Identify which cell holds the provided text, then report its (x, y) central coordinate. 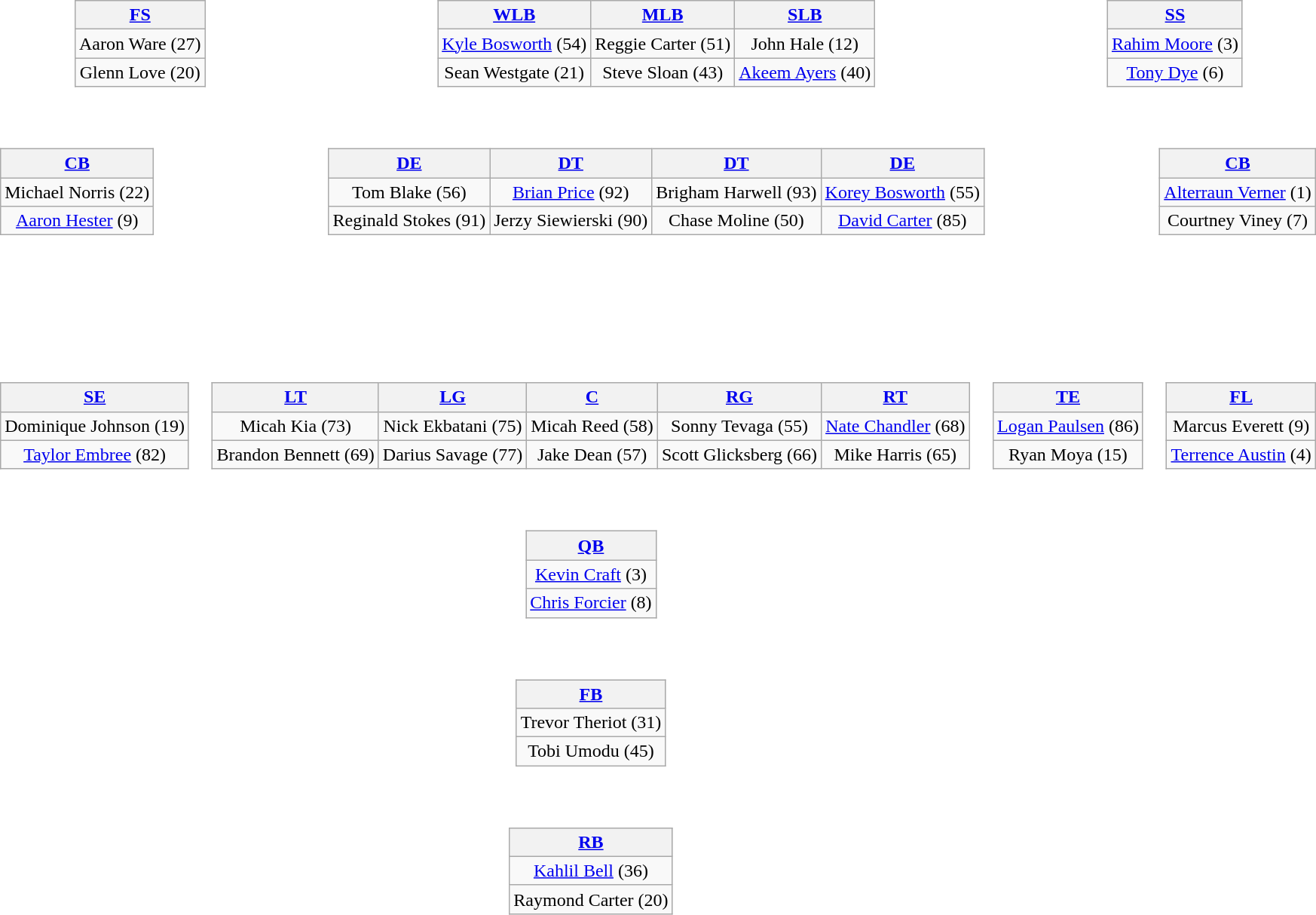
QB (591, 546)
John Hale (12) (805, 44)
David Carter (85) (902, 221)
MLB (663, 15)
Darius Savage (77) (452, 454)
Sonny Tevaga (55) (739, 426)
Terrence Austin (4) (1241, 454)
Mike Harris (65) (895, 454)
FL (1241, 397)
Kevin Craft (3) (591, 574)
Brian Price (92) (571, 192)
Sean Westgate (21) (514, 72)
Trevor Theriot (31) (591, 723)
Michael Norris (22) (77, 192)
Ryan Moya (15) (1067, 454)
Nick Ekbatani (75) (452, 426)
Scott Glicksberg (66) (739, 454)
TE (1067, 397)
Nate Chandler (68) (895, 426)
TE Logan Paulsen (86) Ryan Moya (15) (1077, 416)
Jake Dean (57) (592, 454)
Raymond Carter (20) (591, 899)
Tom Blake (56) (409, 192)
Rahim Moore (3) (1174, 44)
Korey Bosworth (55) (902, 192)
Brigham Harwell (93) (736, 192)
Akeem Ayers (40) (805, 72)
Micah Reed (58) (592, 426)
QB Kevin Craft (3) Chris Forcier (8) (600, 565)
FS (140, 15)
FB (591, 694)
Glenn Love (20) (140, 72)
SE (95, 397)
RT (895, 397)
Dominique Johnson (19) (95, 426)
Reginald Stokes (91) (409, 221)
Courtney Viney (7) (1238, 221)
Chris Forcier (8) (591, 603)
Brandon Bennett (69) (295, 454)
C (592, 397)
Jerzy Siewierski (90) (571, 221)
Tony Dye (6) (1174, 72)
Steve Sloan (43) (663, 72)
Kyle Bosworth (54) (514, 44)
Kahlil Bell (36) (591, 871)
Tobi Umodu (45) (591, 751)
Aaron Ware (27) (140, 44)
FB Trevor Theriot (31) Tobi Umodu (45) (600, 712)
Marcus Everett (9) (1241, 426)
SLB (805, 15)
Micah Kia (73) (295, 426)
LT (295, 397)
LG (452, 397)
Taylor Embree (82) (95, 454)
Aaron Hester (9) (77, 221)
Alterraun Verner (1) (1238, 192)
Logan Paulsen (86) (1067, 426)
WLB (514, 15)
Chase Moline (50) (736, 221)
RG (739, 397)
RB (591, 842)
Reggie Carter (51) (663, 44)
SS (1174, 15)
